Pinpoint the cell where the given text exists, returning its [X, Y] midpoint coordinate. 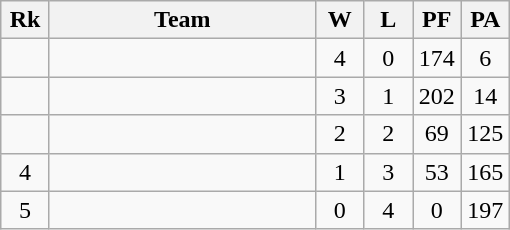
Team [182, 20]
PA [486, 20]
W [340, 20]
174 [436, 58]
197 [486, 210]
PF [436, 20]
69 [436, 134]
202 [436, 96]
125 [486, 134]
6 [486, 58]
L [388, 20]
53 [436, 172]
14 [486, 96]
165 [486, 172]
Rk [26, 20]
5 [26, 210]
